Extract the [x, y] coordinate from the center of the cell holding the provided text.  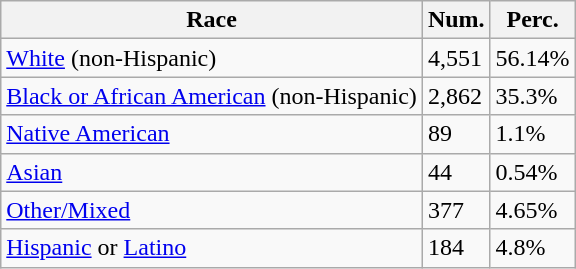
Perc. [532, 20]
Native American [212, 134]
Hispanic or Latino [212, 248]
Num. [456, 20]
184 [456, 248]
44 [456, 172]
0.54% [532, 172]
Black or African American (non-Hispanic) [212, 96]
White (non-Hispanic) [212, 58]
Asian [212, 172]
89 [456, 134]
2,862 [456, 96]
35.3% [532, 96]
56.14% [532, 58]
4.65% [532, 210]
Other/Mixed [212, 210]
377 [456, 210]
Race [212, 20]
1.1% [532, 134]
4.8% [532, 248]
4,551 [456, 58]
